Find where the given text appears and provide that cell's center as (x, y) coordinate. 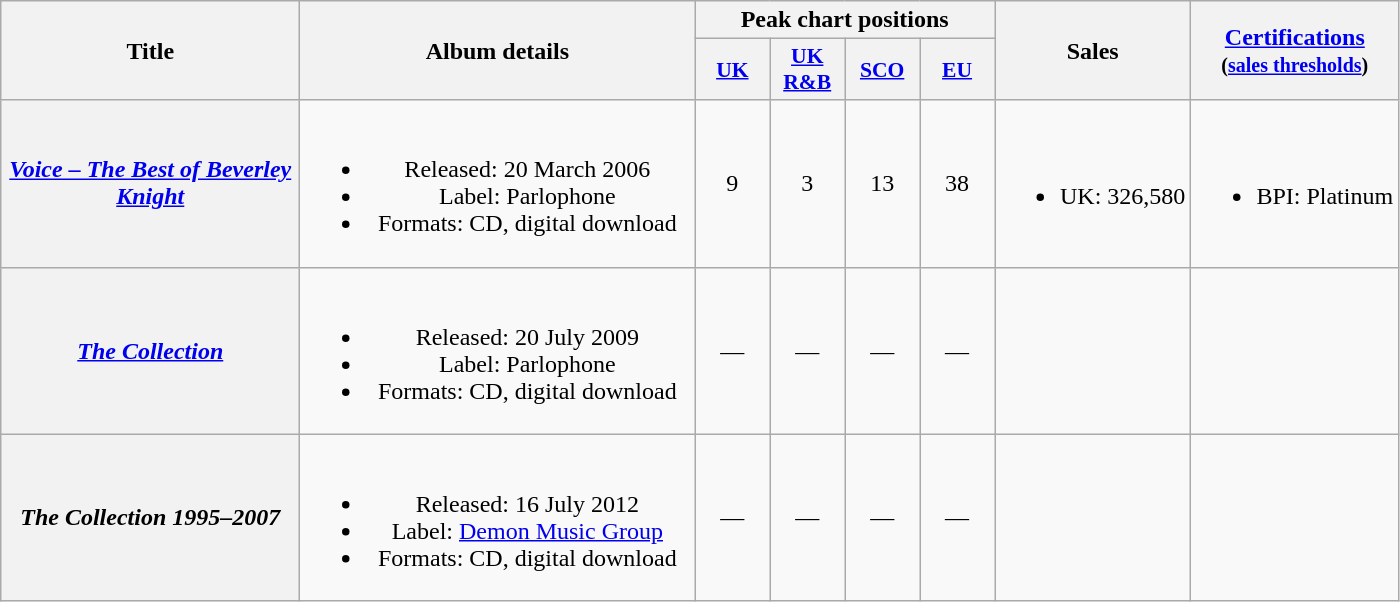
UK R&B (808, 70)
Sales (1092, 50)
Peak chart positions (845, 20)
Released: 20 March 2006Label: ParlophoneFormats: CD, digital download (498, 184)
9 (732, 184)
UK: 326,580 (1092, 184)
SCO (882, 70)
EU (958, 70)
Released: 16 July 2012Label: Demon Music GroupFormats: CD, digital download (498, 518)
Title (150, 50)
The Collection 1995–2007 (150, 518)
Certifications(sales thresholds) (1295, 50)
13 (882, 184)
Album details (498, 50)
The Collection (150, 350)
UK (732, 70)
BPI: Platinum (1295, 184)
Voice – The Best of Beverley Knight (150, 184)
3 (808, 184)
Released: 20 July 2009Label: ParlophoneFormats: CD, digital download (498, 350)
38 (958, 184)
